Search for the cell housing the specified text and yield its [x, y] center coordinate. 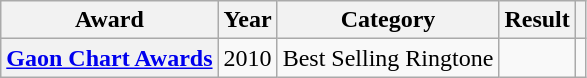
Best Selling Ringtone [388, 58]
Year [248, 20]
Category [388, 20]
2010 [248, 58]
Gaon Chart Awards [110, 58]
Award [110, 20]
Result [537, 20]
